Return the (x, y) coordinate for the center point of the cell that contains the specified text.  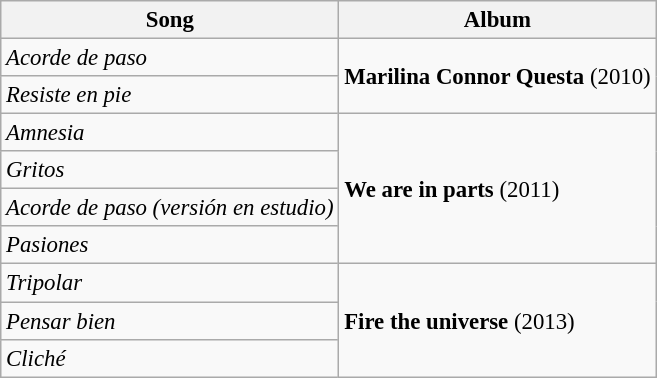
Pasiones (170, 245)
Marilina Connor Questa (2010) (498, 76)
Gritos (170, 170)
Song (170, 20)
We are in parts (2011) (498, 189)
Amnesia (170, 133)
Fire the universe (2013) (498, 320)
Tripolar (170, 283)
Resiste en pie (170, 95)
Album (498, 20)
Acorde de paso (versión en estudio) (170, 208)
Acorde de paso (170, 58)
Pensar bien (170, 321)
Cliché (170, 358)
